For the text-containing cell, return its midpoint in [x, y] coordinate format. 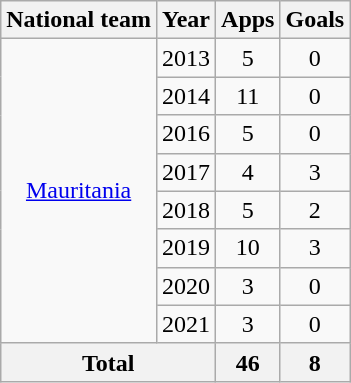
2019 [186, 248]
2 [315, 210]
2018 [186, 210]
Goals [315, 20]
National team [79, 20]
Apps [248, 20]
4 [248, 172]
46 [248, 362]
2014 [186, 96]
11 [248, 96]
Total [108, 362]
10 [248, 248]
2013 [186, 58]
8 [315, 362]
2016 [186, 134]
2017 [186, 172]
2021 [186, 324]
2020 [186, 286]
Mauritania [79, 191]
Year [186, 20]
